Scan for the cell matching the given text and deliver its [X, Y] coordinate at center. 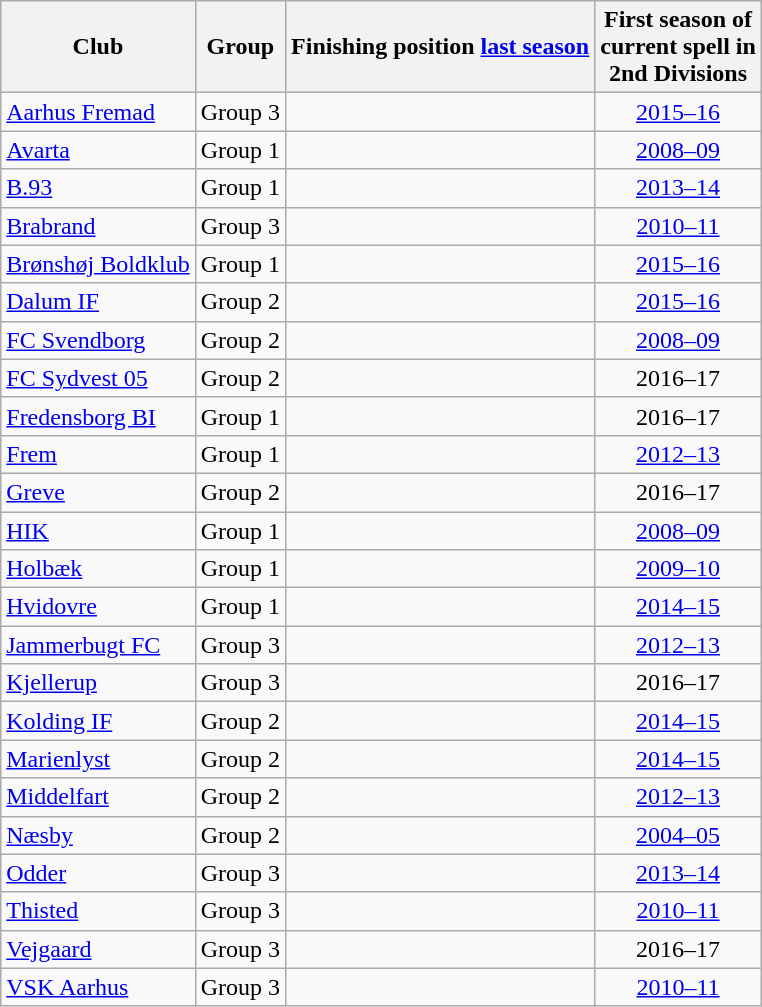
B.93 [98, 188]
Kjellerup [98, 683]
Frem [98, 454]
Club [98, 47]
Avarta [98, 150]
Marienlyst [98, 759]
Brønshøj Boldklub [98, 264]
Jammerbugt FC [98, 645]
2004–05 [678, 835]
Middelfart [98, 797]
FC Svendborg [98, 340]
Fredensborg BI [98, 416]
Aarhus Fremad [98, 112]
Kolding IF [98, 721]
First season ofcurrent spell in2nd Divisions [678, 47]
Thisted [98, 911]
Odder [98, 873]
Brabrand [98, 226]
Greve [98, 492]
Holbæk [98, 569]
FC Sydvest 05 [98, 378]
Finishing position last season [440, 47]
2009–10 [678, 569]
Næsby [98, 835]
VSK Aarhus [98, 987]
Group [240, 47]
Dalum IF [98, 302]
Hvidovre [98, 607]
HIK [98, 531]
Vejgaard [98, 949]
